Identify which cell holds the provided text, then report its (X, Y) central coordinate. 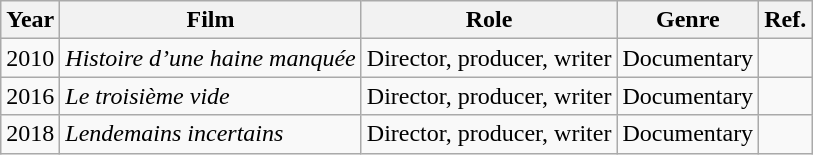
Le troisième vide (210, 96)
Role (489, 20)
Year (30, 20)
Genre (688, 20)
2010 (30, 58)
Histoire d’une haine manquée (210, 58)
Lendemains incertains (210, 134)
Ref. (786, 20)
2016 (30, 96)
2018 (30, 134)
Film (210, 20)
